Extract the [X, Y] coordinate from the center of the cell holding the provided text.  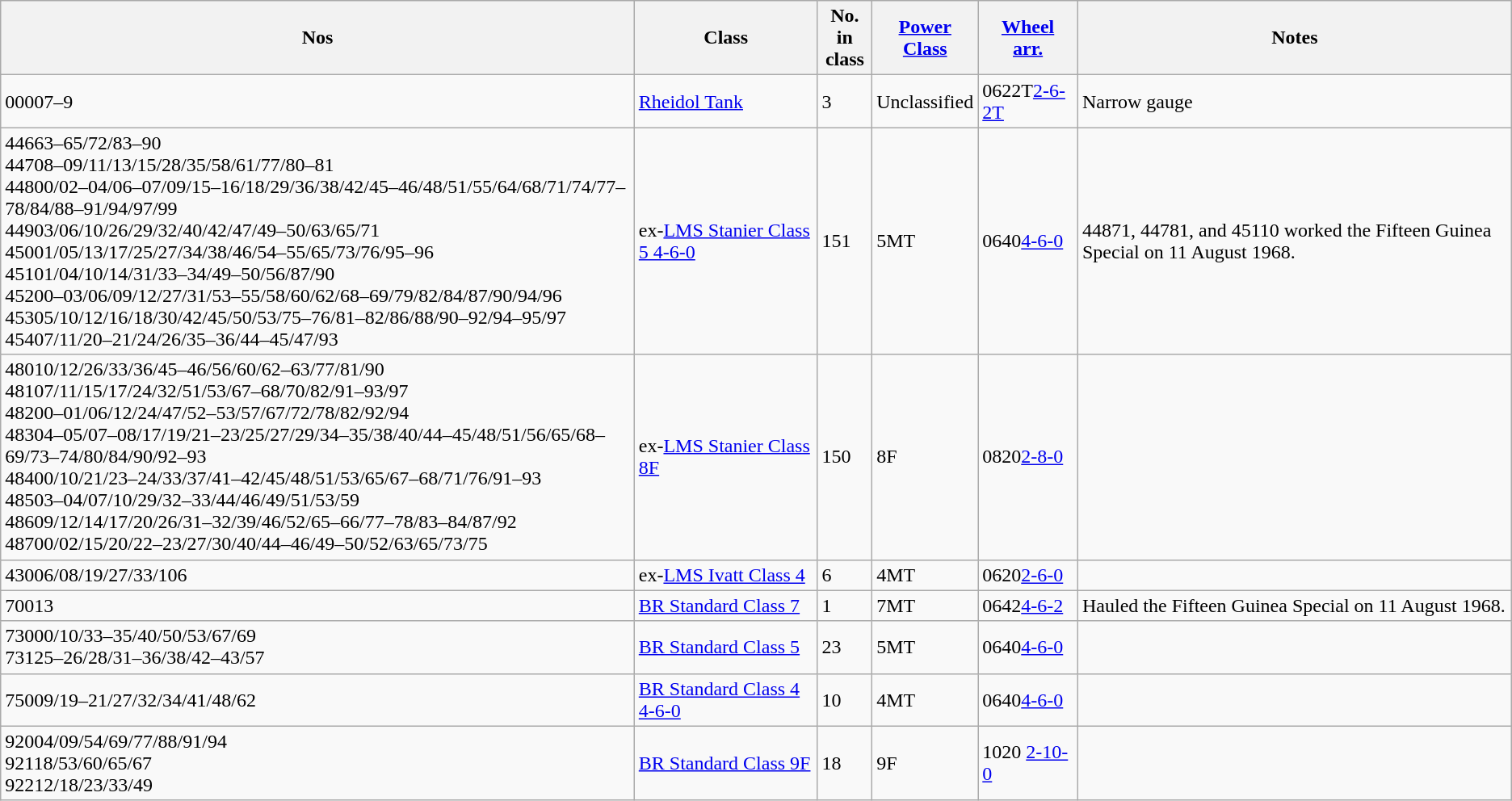
6 [845, 575]
75009/19–21/27/32/34/41/48/62 [317, 699]
151 [845, 241]
0622T2-6-2T [1028, 102]
3 [845, 102]
06424-6-2 [1028, 606]
BR Standard Class 4 4-6-0 [725, 699]
Rheidol Tank [725, 102]
70013 [317, 606]
BR Standard Class 9F [725, 763]
Notes [1294, 38]
ex-LMS Ivatt Class 4 [725, 575]
Hauled the Fifteen Guinea Special on 11 August 1968. [1294, 606]
Nos [317, 38]
00007–9 [317, 102]
150 [845, 457]
10 [845, 699]
08202-8-0 [1028, 457]
8F [926, 457]
1 [845, 606]
PowerClass [926, 38]
43006/08/19/27/33/106 [317, 575]
9F [926, 763]
73000/10/33–35/40/50/53/67/6973125–26/28/31–36/38/42–43/57 [317, 648]
7MT [926, 606]
BR Standard Class 5 [725, 648]
Unclassified [926, 102]
ex-LMS Stanier Class 8F [725, 457]
No. inclass [845, 38]
ex-LMS Stanier Class 5 4-6-0 [725, 241]
44871, 44781, and 45110 worked the Fifteen Guinea Special on 11 August 1968. [1294, 241]
BR Standard Class 7 [725, 606]
18 [845, 763]
92004/09/54/69/77/88/91/9492118/53/60/65/6792212/18/23/33/49 [317, 763]
1020 2-10-0 [1028, 763]
Wheelarr. [1028, 38]
23 [845, 648]
Class [725, 38]
Narrow gauge [1294, 102]
06202-6-0 [1028, 575]
